Find where the given text appears and provide that cell's center as [x, y] coordinate. 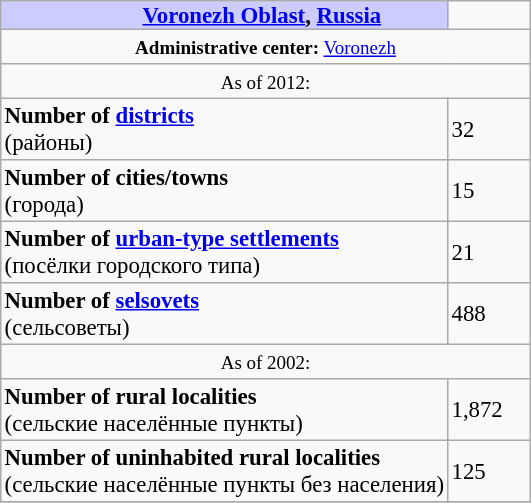
Number of urban-type settlements(посёлки городского типа) [224, 252]
As of 2002: [266, 361]
125 [489, 471]
488 [489, 314]
Number of rural localities(сельские населённые пункты) [224, 410]
1,872 [489, 410]
32 [489, 129]
Number of cities/towns(города) [224, 191]
Administrative center: Voronezh [266, 46]
As of 2012: [266, 81]
Voronezh Oblast, Russia [224, 15]
21 [489, 252]
Number of uninhabited rural localities(сельские населённые пункты без населения) [224, 471]
Number of districts(районы) [224, 129]
15 [489, 191]
Number of selsovets(сельсоветы) [224, 314]
